Determine the [X, Y] coordinate at the center of the cell enclosing the given text.  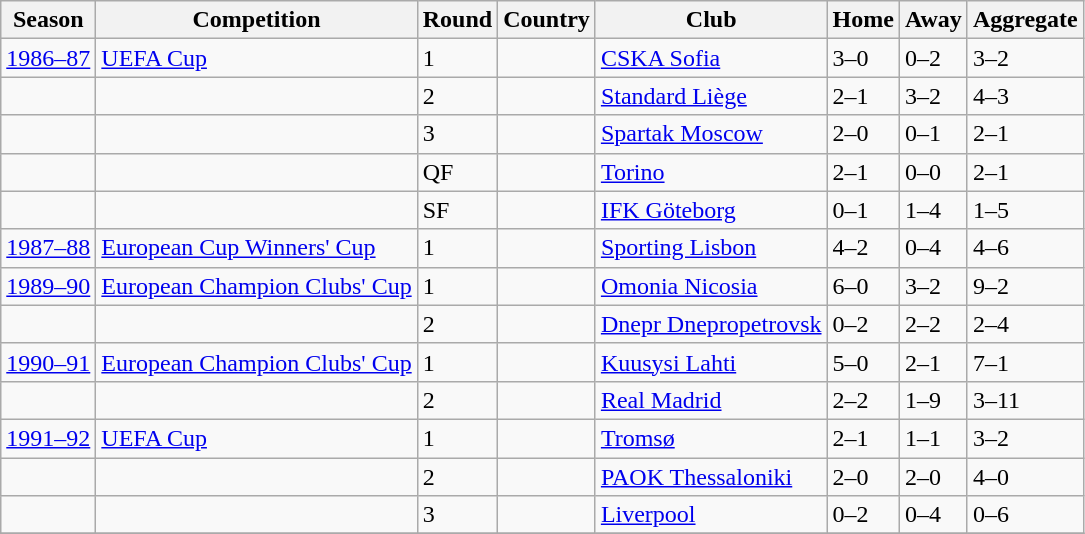
1986–87 [48, 58]
4–2 [863, 248]
Dnepr Dnepropetrovsk [711, 324]
Season [48, 20]
Torino [711, 172]
4–0 [1025, 477]
CSKA Sofia [711, 58]
5–0 [863, 362]
1–9 [933, 400]
1987–88 [48, 248]
Home [863, 20]
Country [547, 20]
Standard Liège [711, 96]
Aggregate [1025, 20]
Competition [256, 20]
Liverpool [711, 515]
1991–92 [48, 438]
Round [457, 20]
1–5 [1025, 210]
3–11 [1025, 400]
IFK Göteborg [711, 210]
Sporting Lisbon [711, 248]
7–1 [1025, 362]
9–2 [1025, 286]
Club [711, 20]
1–1 [933, 438]
SF [457, 210]
Spartak Moscow [711, 134]
Away [933, 20]
Tromsø [711, 438]
Omonia Nicosia [711, 286]
3–0 [863, 58]
PAOK Thessaloniki [711, 477]
1990–91 [48, 362]
0–6 [1025, 515]
6–0 [863, 286]
European Cup Winners' Cup [256, 248]
Real Madrid [711, 400]
1989–90 [48, 286]
4–3 [1025, 96]
4–6 [1025, 248]
QF [457, 172]
2–4 [1025, 324]
1–4 [933, 210]
0–0 [933, 172]
Kuusysi Lahti [711, 362]
